Output the [X, Y] coordinate of the center of the cell containing the given text.  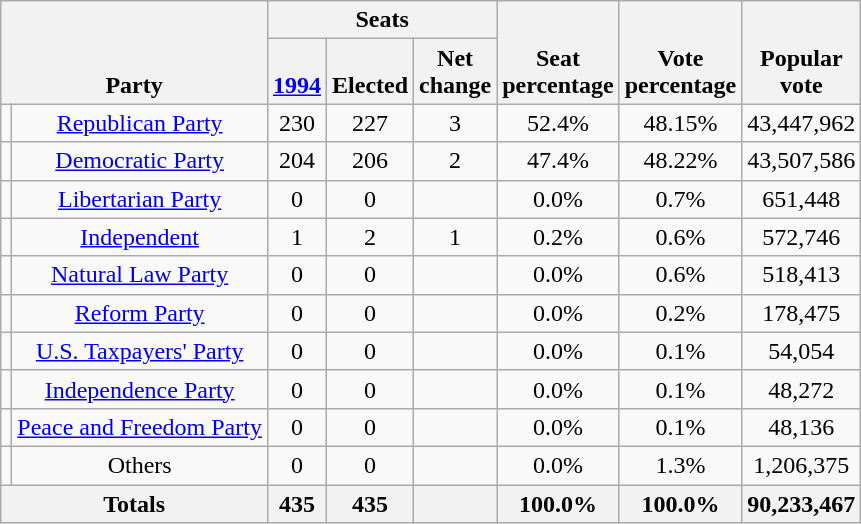
0.7% [680, 199]
Libertarian Party [140, 199]
Votepercentage [680, 52]
Party [134, 52]
Natural Law Party [140, 275]
U.S. Taxpayers' Party [140, 351]
206 [370, 161]
90,233,467 [802, 503]
572,746 [802, 237]
48,136 [802, 427]
43,447,962 [802, 123]
Seatpercentage [558, 52]
Others [140, 465]
52.4% [558, 123]
Republican Party [140, 123]
Independent [140, 237]
Popularvote [802, 52]
Reform Party [140, 313]
Independence Party [140, 389]
204 [296, 161]
54,054 [802, 351]
1994 [296, 72]
1,206,375 [802, 465]
Netchange [456, 72]
230 [296, 123]
651,448 [802, 199]
Elected [370, 72]
Democratic Party [140, 161]
1.3% [680, 465]
227 [370, 123]
48.15% [680, 123]
43,507,586 [802, 161]
Totals [134, 503]
48.22% [680, 161]
48,272 [802, 389]
Peace and Freedom Party [140, 427]
Seats [382, 20]
178,475 [802, 313]
47.4% [558, 161]
3 [456, 123]
518,413 [802, 275]
